Locate the cell with the specified text and output its [x, y] center coordinate. 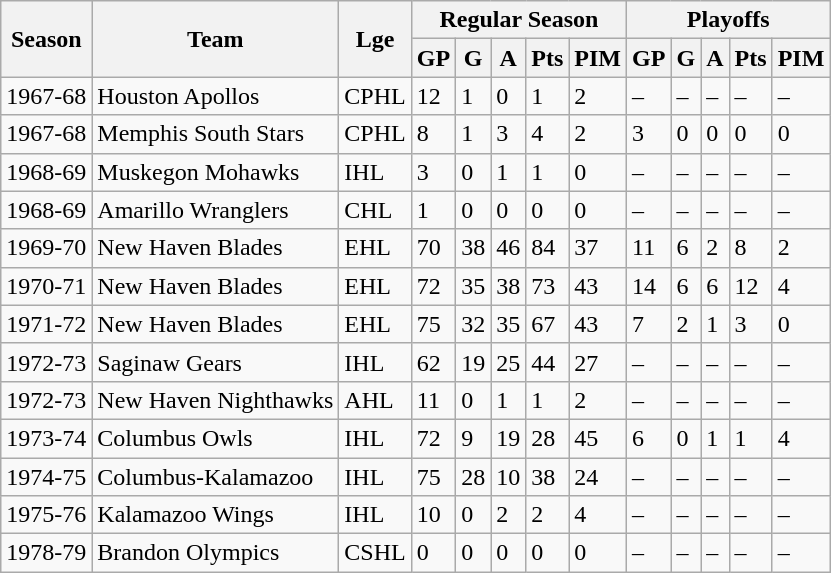
14 [649, 286]
1971-72 [46, 324]
1978-79 [46, 553]
Brandon Olympics [216, 553]
Regular Season [518, 20]
46 [508, 248]
32 [474, 324]
CSHL [375, 553]
37 [598, 248]
CHL [375, 210]
New Haven Nighthawks [216, 400]
Saginaw Gears [216, 362]
Muskegon Mohawks [216, 172]
Season [46, 39]
84 [548, 248]
1974-75 [46, 477]
1969-70 [46, 248]
67 [548, 324]
Amarillo Wranglers [216, 210]
7 [649, 324]
AHL [375, 400]
Memphis South Stars [216, 134]
1970-71 [46, 286]
70 [433, 248]
Kalamazoo Wings [216, 515]
Team [216, 39]
25 [508, 362]
73 [548, 286]
Columbus-Kalamazoo [216, 477]
Lge [375, 39]
1973-74 [46, 438]
Playoffs [728, 20]
44 [548, 362]
62 [433, 362]
45 [598, 438]
1975-76 [46, 515]
24 [598, 477]
Columbus Owls [216, 438]
9 [474, 438]
Houston Apollos [216, 96]
27 [598, 362]
